Output the [X, Y] coordinate of the center of the cell containing the given text.  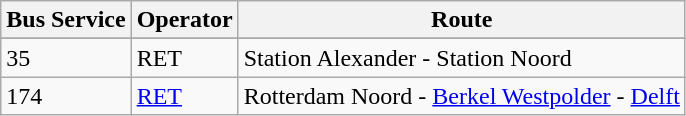
Operator [184, 20]
Bus Service [66, 20]
Route [462, 20]
174 [66, 96]
35 [66, 58]
Rotterdam Noord - Berkel Westpolder - Delft [462, 96]
Station Alexander - Station Noord [462, 58]
